Return the (x, y) coordinate for the center point of the cell that contains the specified text.  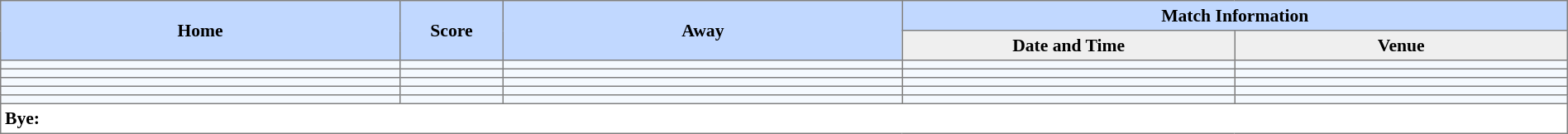
Date and Time (1068, 45)
Home (200, 31)
Bye: (784, 118)
Score (452, 31)
Away (703, 31)
Venue (1401, 45)
Match Information (1235, 16)
